Provide the (X, Y) coordinate of the cell's center where the given text is located.  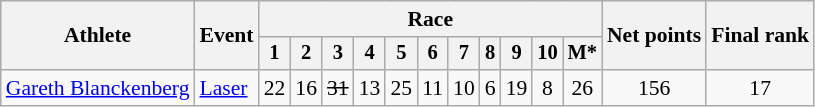
13 (370, 88)
Race (430, 19)
Event (226, 36)
156 (654, 88)
Gareth Blanckenberg (98, 88)
7 (464, 54)
31 (338, 88)
26 (582, 88)
16 (306, 88)
M* (582, 54)
25 (401, 88)
4 (370, 54)
11 (432, 88)
22 (275, 88)
2 (306, 54)
3 (338, 54)
5 (401, 54)
Athlete (98, 36)
Net points (654, 36)
17 (760, 88)
Final rank (760, 36)
1 (275, 54)
19 (517, 88)
9 (517, 54)
Laser (226, 88)
